Find where the given text appears and provide that cell's center as (X, Y) coordinate. 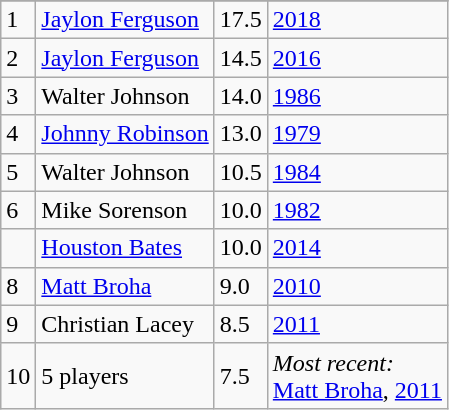
10.5 (240, 172)
Mike Sorenson (125, 210)
4 (18, 134)
8.5 (240, 324)
2014 (357, 248)
Matt Broha (125, 286)
Christian Lacey (125, 324)
1982 (357, 210)
14.0 (240, 96)
17.5 (240, 20)
8 (18, 286)
2018 (357, 20)
6 (18, 210)
2011 (357, 324)
2016 (357, 58)
10 (18, 376)
2010 (357, 286)
5 (18, 172)
Most recent:Matt Broha, 2011 (357, 376)
5 players (125, 376)
Johnny Robinson (125, 134)
3 (18, 96)
9 (18, 324)
14.5 (240, 58)
7.5 (240, 376)
Houston Bates (125, 248)
1986 (357, 96)
13.0 (240, 134)
9.0 (240, 286)
1979 (357, 134)
1984 (357, 172)
2 (18, 58)
1 (18, 20)
